Provide the [X, Y] coordinate of the cell's center where the given text is located.  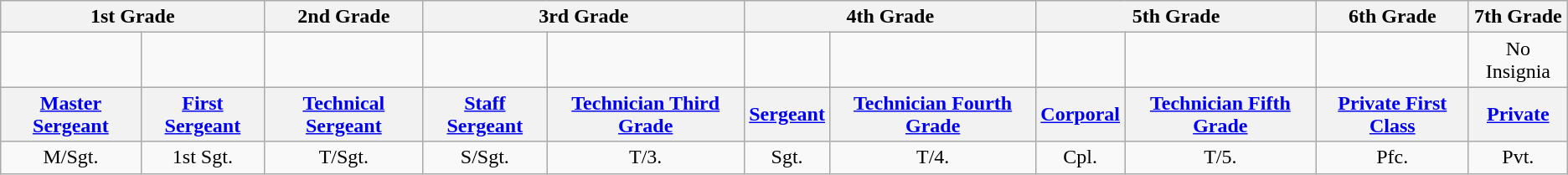
Master Sergeant [70, 114]
Sergeant [787, 114]
6th Grade [1392, 17]
T/3. [646, 157]
Pvt. [1518, 157]
M/Sgt. [70, 157]
T/5. [1221, 157]
Technician Fourth Grade [932, 114]
S/Sgt. [485, 157]
No Insignia [1518, 60]
1st Sgt. [203, 157]
3rd Grade [584, 17]
7th Grade [1518, 17]
5th Grade [1176, 17]
T/Sgt. [343, 157]
Technical Sergeant [343, 114]
Corporal [1081, 114]
2nd Grade [343, 17]
First Sergeant [203, 114]
Sgt. [787, 157]
1st Grade [132, 17]
Pfc. [1392, 157]
4th Grade [890, 17]
Technician Third Grade [646, 114]
Staff Sergeant [485, 114]
Technician Fifth Grade [1221, 114]
Private First Class [1392, 114]
Cpl. [1081, 157]
T/4. [932, 157]
Private [1518, 114]
